Scan for the cell matching the given text and deliver its (X, Y) coordinate at center. 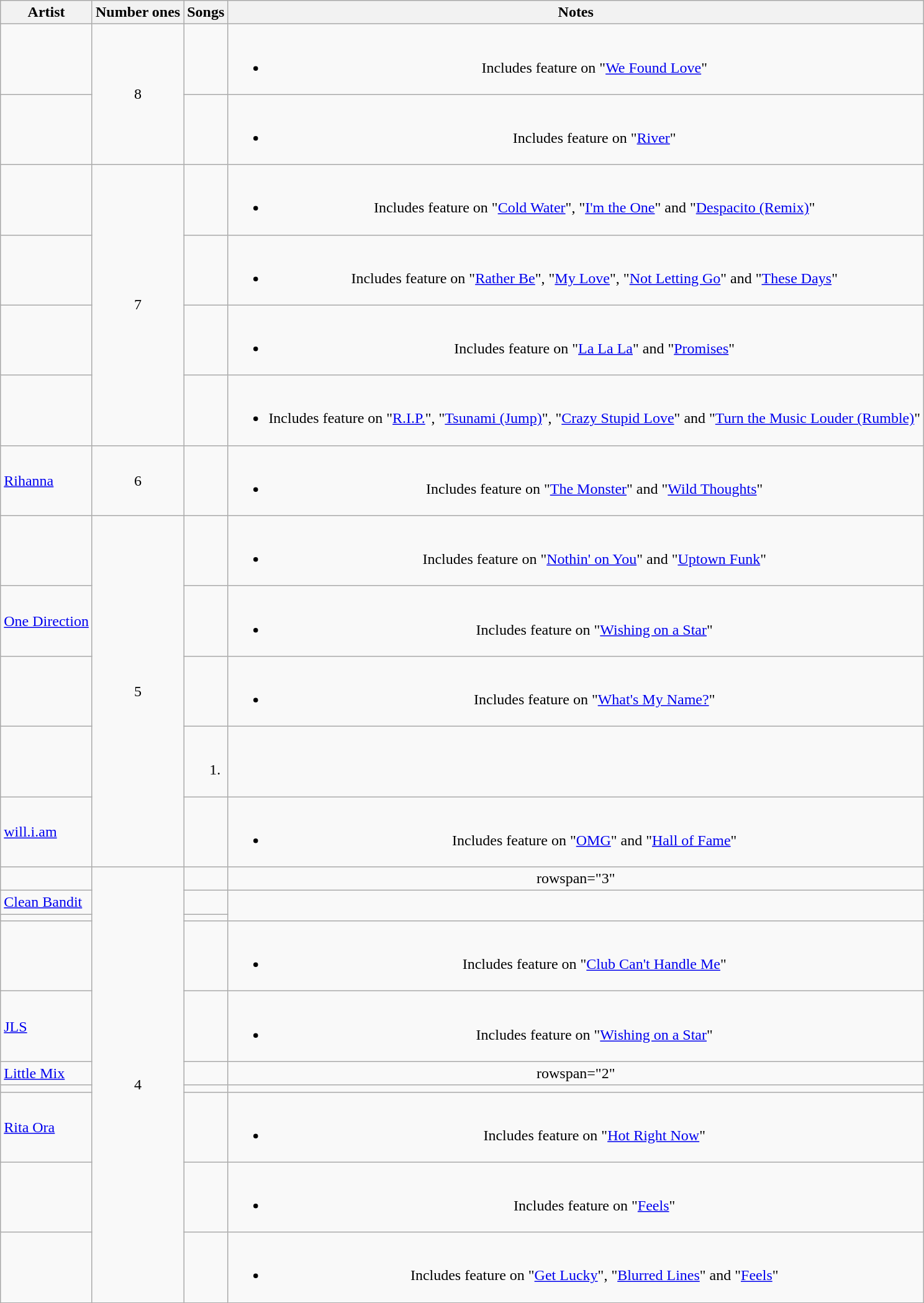
Includes feature on "Club Can't Handle Me" (576, 956)
will.i.am (47, 831)
Includes feature on "River" (576, 129)
Includes feature on "Hot Right Now" (576, 1127)
4 (138, 1085)
Includes feature on "The Monster" and "Wild Thoughts" (576, 481)
JLS (47, 1026)
Includes feature on "What's My Name?" (576, 691)
8 (138, 94)
Includes feature on "Cold Water", "I'm the One" and "Despacito (Remix)" (576, 200)
One Direction (47, 621)
Clean Bandit (47, 902)
Rihanna (47, 481)
Includes feature on "Feels" (576, 1197)
Little Mix (47, 1073)
Includes feature on "Nothin' on You" and "Uptown Funk" (576, 550)
rowspan="3" (576, 879)
Includes feature on "OMG" and "Hall of Fame" (576, 831)
Notes (576, 12)
5 (138, 691)
rowspan="2" (576, 1073)
Rita Ora (47, 1127)
7 (138, 305)
Songs (206, 12)
Number ones (138, 12)
Includes feature on "La La La" and "Promises" (576, 340)
Artist (47, 12)
Includes feature on "R.I.P.", "Tsunami (Jump)", "Crazy Stupid Love" and "Turn the Music Louder (Rumble)" (576, 410)
6 (138, 481)
Includes feature on "Rather Be", "My Love", "Not Letting Go" and "These Days" (576, 270)
Includes feature on "We Found Love" (576, 60)
Includes feature on "Get Lucky", "Blurred Lines" and "Feels" (576, 1267)
